Return (x, y) of the center of cell containing provided text 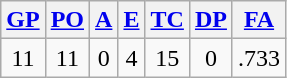
E (132, 20)
15 (167, 58)
A (104, 20)
FA (258, 20)
PO (67, 20)
4 (132, 58)
.733 (258, 58)
GP (23, 20)
TC (167, 20)
DP (210, 20)
